Return the (X, Y) coordinate for the center point of the cell that contains the specified text.  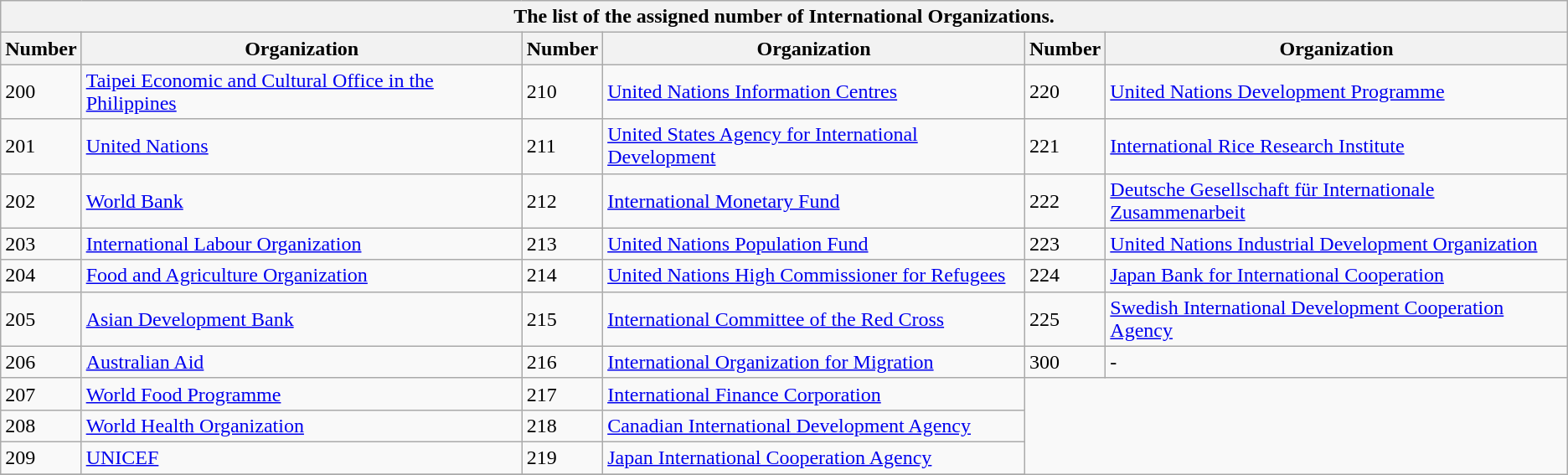
United Nations Population Fund (814, 244)
United Nations Information Centres (814, 92)
201 (41, 146)
223 (1065, 244)
International Rice Research Institute (1337, 146)
219 (562, 457)
World Health Organization (302, 426)
Japan Bank for International Cooperation (1337, 276)
United States Agency for International Development (814, 146)
- (1337, 362)
214 (562, 276)
224 (1065, 276)
International Committee of the Red Cross (814, 318)
International Organization for Migration (814, 362)
203 (41, 244)
217 (562, 394)
Canadian International Development Agency (814, 426)
Japan International Cooperation Agency (814, 457)
International Finance Corporation (814, 394)
Swedish International Development Cooperation Agency (1337, 318)
222 (1065, 201)
206 (41, 362)
UNICEF (302, 457)
213 (562, 244)
221 (1065, 146)
300 (1065, 362)
United Nations Development Programme (1337, 92)
Deutsche Gesellschaft für Internationale Zusammenarbeit (1337, 201)
208 (41, 426)
215 (562, 318)
209 (41, 457)
United Nations High Commissioner for Refugees (814, 276)
International Labour Organization (302, 244)
The list of the assigned number of International Organizations. (784, 17)
Food and Agriculture Organization (302, 276)
212 (562, 201)
United Nations (302, 146)
202 (41, 201)
Taipei Economic and Cultural Office in the Philippines (302, 92)
United Nations Industrial Development Organization (1337, 244)
211 (562, 146)
210 (562, 92)
Asian Development Bank (302, 318)
200 (41, 92)
216 (562, 362)
International Monetary Fund (814, 201)
Australian Aid (302, 362)
205 (41, 318)
225 (1065, 318)
204 (41, 276)
207 (41, 394)
220 (1065, 92)
World Bank (302, 201)
218 (562, 426)
World Food Programme (302, 394)
